Output the (X, Y) coordinate of the center of the cell containing the given text.  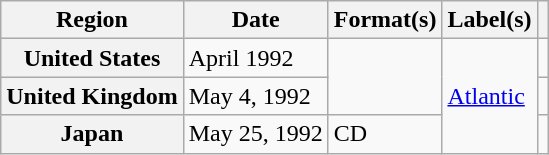
May 25, 1992 (256, 134)
April 1992 (256, 58)
Date (256, 20)
Atlantic (490, 96)
May 4, 1992 (256, 96)
Label(s) (490, 20)
Japan (92, 134)
Format(s) (385, 20)
United Kingdom (92, 96)
CD (385, 134)
United States (92, 58)
Region (92, 20)
